Search for the cell housing the specified text and yield its [x, y] center coordinate. 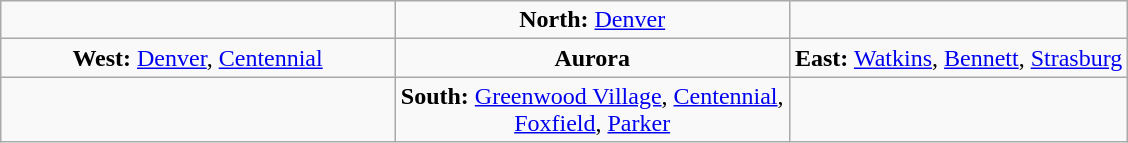
East: Watkins, Bennett, Strasburg [958, 58]
West: Denver, Centennial [198, 58]
South: Greenwood Village, Centennial,Foxfield, Parker [592, 110]
North: Denver [592, 20]
Aurora [592, 58]
